Determine the [x, y] coordinate at the center of the cell enclosing the given text.  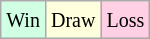
Loss [126, 20]
Win [24, 20]
Draw [72, 20]
